Output the (x, y) coordinate of the center of the cell containing the given text.  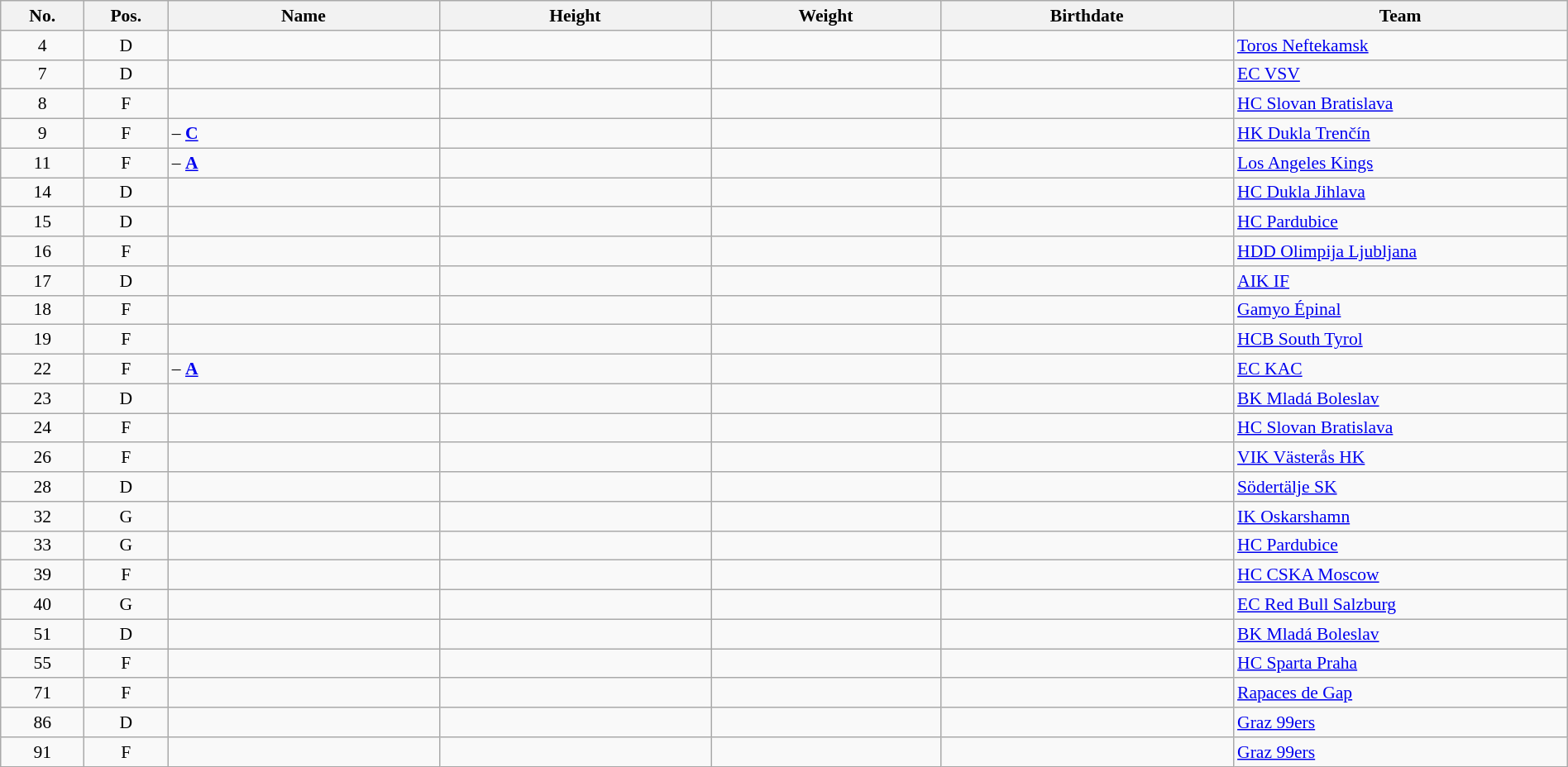
14 (43, 193)
91 (43, 752)
4 (43, 45)
18 (43, 310)
15 (43, 222)
Birthdate (1087, 16)
– C (304, 134)
Team (1400, 16)
Rapaces de Gap (1400, 693)
No. (43, 16)
19 (43, 340)
Los Angeles Kings (1400, 163)
55 (43, 664)
Södertälje SK (1400, 487)
Height (575, 16)
17 (43, 281)
16 (43, 251)
HCB South Tyrol (1400, 340)
EC VSV (1400, 74)
EC KAC (1400, 369)
HK Dukla Trenčín (1400, 134)
39 (43, 575)
IK Oskarshamn (1400, 517)
11 (43, 163)
32 (43, 517)
HDD Olimpija Ljubljana (1400, 251)
86 (43, 722)
22 (43, 369)
HC Sparta Praha (1400, 664)
40 (43, 605)
HC Dukla Jihlava (1400, 193)
7 (43, 74)
HC CSKA Moscow (1400, 575)
9 (43, 134)
Toros Neftekamsk (1400, 45)
26 (43, 458)
Weight (826, 16)
VIK Västerås HK (1400, 458)
24 (43, 428)
28 (43, 487)
AIK IF (1400, 281)
71 (43, 693)
EC Red Bull Salzburg (1400, 605)
Gamyo Épinal (1400, 310)
51 (43, 634)
8 (43, 104)
23 (43, 398)
33 (43, 545)
Pos. (126, 16)
Name (304, 16)
